Capture the cell that displays the provided text and extract its (X, Y) central coordinate. 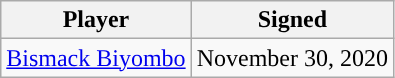
Player (96, 20)
Signed (292, 20)
November 30, 2020 (292, 58)
Bismack Biyombo (96, 58)
